Provide the (x, y) coordinate of the cell's center where the given text is located.  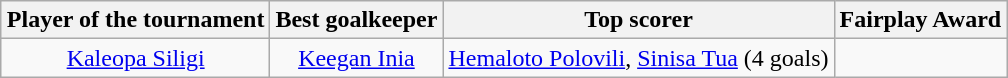
Fairplay Award (920, 20)
Keegan Inia (356, 58)
Top scorer (638, 20)
Kaleopa Siligi (136, 58)
Player of the tournament (136, 20)
Best goalkeeper (356, 20)
Hemaloto Polovili, Sinisa Tua (4 goals) (638, 58)
